Scan for the cell matching the given text and deliver its (X, Y) coordinate at center. 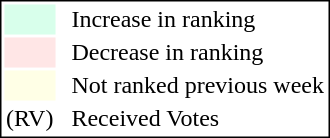
Not ranked previous week (198, 85)
(RV) (29, 119)
Increase in ranking (198, 19)
Received Votes (198, 119)
Decrease in ranking (198, 53)
